Detect which cell encompasses the target text, then output its (x, y) center coordinate. 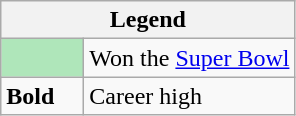
Legend (148, 20)
Career high (190, 96)
Won the Super Bowl (190, 58)
Bold (42, 96)
